From the cell containing the given text, extract its center point as (x, y) coordinate. 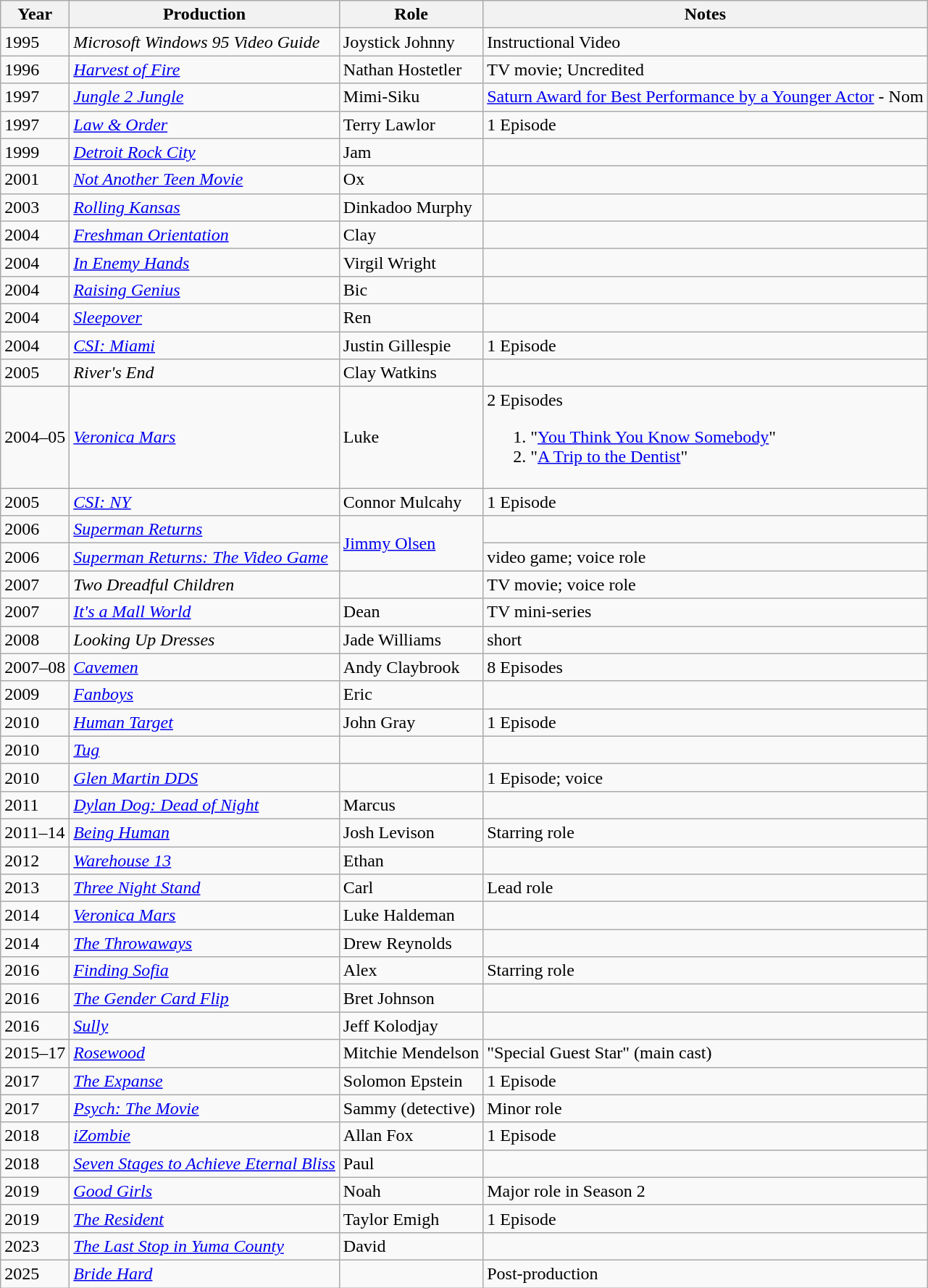
Allan Fox (411, 1136)
CSI: NY (204, 502)
Noah (411, 1191)
Jungle 2 Jungle (204, 97)
Jam (411, 152)
Lead role (706, 888)
2008 (35, 640)
The Gender Card Flip (204, 998)
Major role in Season 2 (706, 1191)
Mimi-Siku (411, 97)
Law & Order (204, 125)
Superman Returns (204, 530)
Finding Sofia (204, 971)
Being Human (204, 832)
Ethan (411, 860)
Glen Martin DDS (204, 777)
Freshman Orientation (204, 235)
1995 (35, 42)
The Resident (204, 1218)
Raising Genius (204, 290)
Notes (706, 14)
Bride Hard (204, 1274)
Dylan Dog: Dead of Night (204, 805)
Rolling Kansas (204, 207)
Connor Mulcahy (411, 502)
2023 (35, 1246)
2 Episodes"You Think You Know Somebody""A Trip to the Dentist" (706, 438)
Two Dreadful Children (204, 585)
8 Episodes (706, 667)
Paul (411, 1163)
Jimmy Olsen (411, 543)
Joystick Johnny (411, 42)
It's a Mall World (204, 612)
Good Girls (204, 1191)
Superman Returns: The Video Game (204, 557)
Three Night Stand (204, 888)
Sammy (detective) (411, 1108)
CSI: Miami (204, 346)
The Last Stop in Yuma County (204, 1246)
2007–08 (35, 667)
Nathan Hostetler (411, 70)
Year (35, 14)
David (411, 1246)
Cavemen (204, 667)
Saturn Award for Best Performance by a Younger Actor - Nom (706, 97)
1 Episode; voice (706, 777)
Carl (411, 888)
Dean (411, 612)
short (706, 640)
Detroit Rock City (204, 152)
Marcus (411, 805)
Luke (411, 438)
2004–05 (35, 438)
Bic (411, 290)
Sleepover (204, 317)
Instructional Video (706, 42)
2009 (35, 695)
2001 (35, 180)
Virgil Wright (411, 262)
Minor role (706, 1108)
Ren (411, 317)
TV mini-series (706, 612)
Ox (411, 180)
1996 (35, 70)
Jade Williams (411, 640)
Production (204, 14)
2015–17 (35, 1053)
Looking Up Dresses (204, 640)
Role (411, 14)
Solomon Epstein (411, 1081)
Post-production (706, 1274)
Josh Levison (411, 832)
Alex (411, 971)
2012 (35, 860)
Clay Watkins (411, 373)
In Enemy Hands (204, 262)
Justin Gillespie (411, 346)
2011–14 (35, 832)
The Throwaways (204, 943)
Harvest of Fire (204, 70)
Dinkadoo Murphy (411, 207)
Drew Reynolds (411, 943)
Luke Haldeman (411, 916)
1999 (35, 152)
River's End (204, 373)
Mitchie Mendelson (411, 1053)
2011 (35, 805)
Terry Lawlor (411, 125)
2013 (35, 888)
Seven Stages to Achieve Eternal Bliss (204, 1163)
Warehouse 13 (204, 860)
video game; voice role (706, 557)
Sully (204, 1026)
iZombie (204, 1136)
The Expanse (204, 1081)
2003 (35, 207)
TV movie; voice role (706, 585)
Microsoft Windows 95 Video Guide (204, 42)
Tug (204, 750)
2025 (35, 1274)
Eric (411, 695)
Fanboys (204, 695)
Not Another Teen Movie (204, 180)
Jeff Kolodjay (411, 1026)
Taylor Emigh (411, 1218)
John Gray (411, 722)
Rosewood (204, 1053)
TV movie; Uncredited (706, 70)
Andy Claybrook (411, 667)
Human Target (204, 722)
Psych: The Movie (204, 1108)
"Special Guest Star" (main cast) (706, 1053)
Clay (411, 235)
Bret Johnson (411, 998)
